Extract the (X, Y) coordinate from the center of the cell holding the provided text.  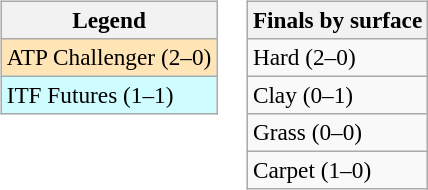
ATP Challenger (2–0) (108, 57)
Grass (0–0) (337, 133)
Hard (2–0) (337, 57)
Clay (0–1) (337, 95)
Carpet (1–0) (337, 171)
Legend (108, 20)
Finals by surface (337, 20)
ITF Futures (1–1) (108, 95)
